Detect which cell encompasses the target text, then output its [X, Y] center coordinate. 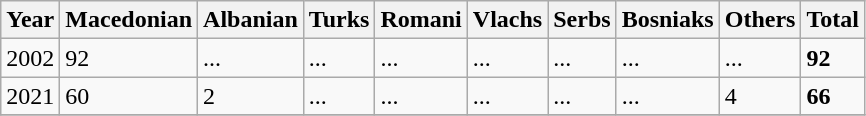
Bosniaks [668, 20]
Turks [339, 20]
2002 [30, 58]
4 [760, 96]
Albanian [251, 20]
Romani [421, 20]
Serbs [582, 20]
Others [760, 20]
66 [833, 96]
Vlachs [507, 20]
Macedonian [129, 20]
Year [30, 20]
60 [129, 96]
2 [251, 96]
2021 [30, 96]
Total [833, 20]
